Return the [X, Y] coordinate for the center point of the cell that contains the specified text.  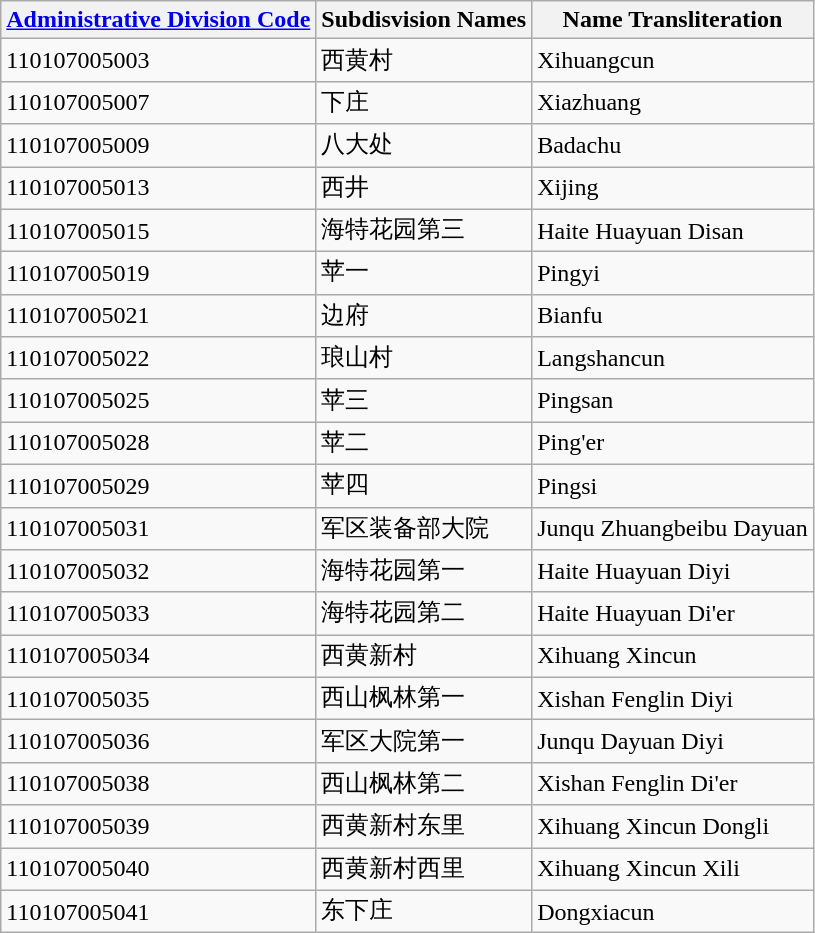
Administrative Division Code [158, 20]
Langshancun [673, 358]
八大处 [424, 146]
Haite Huayuan Disan [673, 230]
西山枫林第二 [424, 784]
110107005015 [158, 230]
海特花园第三 [424, 230]
110107005040 [158, 870]
海特花园第二 [424, 614]
110107005007 [158, 102]
西黄村 [424, 60]
西黄新村 [424, 656]
Xishan Fenglin Diyi [673, 698]
Ping'er [673, 444]
Pingyi [673, 274]
苹三 [424, 400]
110107005013 [158, 188]
军区装备部大院 [424, 528]
西黄新村西里 [424, 870]
110107005033 [158, 614]
Pingsan [673, 400]
Name Transliteration [673, 20]
110107005021 [158, 316]
110107005038 [158, 784]
Pingsi [673, 486]
西山枫林第一 [424, 698]
边府 [424, 316]
Xijing [673, 188]
110107005034 [158, 656]
Junqu Dayuan Diyi [673, 742]
Xihuang Xincun Xili [673, 870]
Bianfu [673, 316]
Xihuangcun [673, 60]
110107005022 [158, 358]
110107005039 [158, 826]
西黄新村东里 [424, 826]
Xihuang Xincun [673, 656]
110107005003 [158, 60]
110107005025 [158, 400]
苹一 [424, 274]
Xishan Fenglin Di'er [673, 784]
110107005029 [158, 486]
苹四 [424, 486]
Xihuang Xincun Dongli [673, 826]
Junqu Zhuangbeibu Dayuan [673, 528]
Subdisvision Names [424, 20]
Haite Huayuan Diyi [673, 572]
110107005009 [158, 146]
110107005041 [158, 912]
军区大院第一 [424, 742]
东下庄 [424, 912]
110107005031 [158, 528]
Badachu [673, 146]
110107005019 [158, 274]
苹二 [424, 444]
110107005035 [158, 698]
110107005028 [158, 444]
下庄 [424, 102]
西井 [424, 188]
110107005032 [158, 572]
Dongxiacun [673, 912]
Haite Huayuan Di'er [673, 614]
Xiazhuang [673, 102]
110107005036 [158, 742]
琅山村 [424, 358]
海特花园第一 [424, 572]
